Return the (x, y) coordinate for the center point of the cell that contains the specified text.  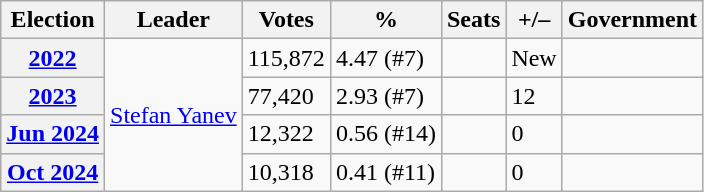
Government (632, 20)
New (534, 58)
Oct 2024 (53, 172)
2.93 (#7) (386, 96)
0.41 (#11) (386, 172)
0.56 (#14) (386, 134)
2023 (53, 96)
115,872 (286, 58)
10,318 (286, 172)
+/– (534, 20)
77,420 (286, 96)
Jun 2024 (53, 134)
2022 (53, 58)
Stefan Yanev (174, 115)
Election (53, 20)
Leader (174, 20)
% (386, 20)
12 (534, 96)
Votes (286, 20)
Seats (473, 20)
12,322 (286, 134)
4.47 (#7) (386, 58)
